Return [x, y] of the center of cell containing provided text 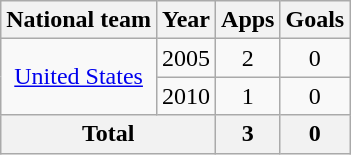
Total [108, 134]
National team [79, 20]
2010 [186, 96]
2 [248, 58]
Goals [315, 20]
Apps [248, 20]
2005 [186, 58]
3 [248, 134]
1 [248, 96]
Year [186, 20]
United States [79, 77]
